Output the [X, Y] coordinate of the center of the cell containing the given text.  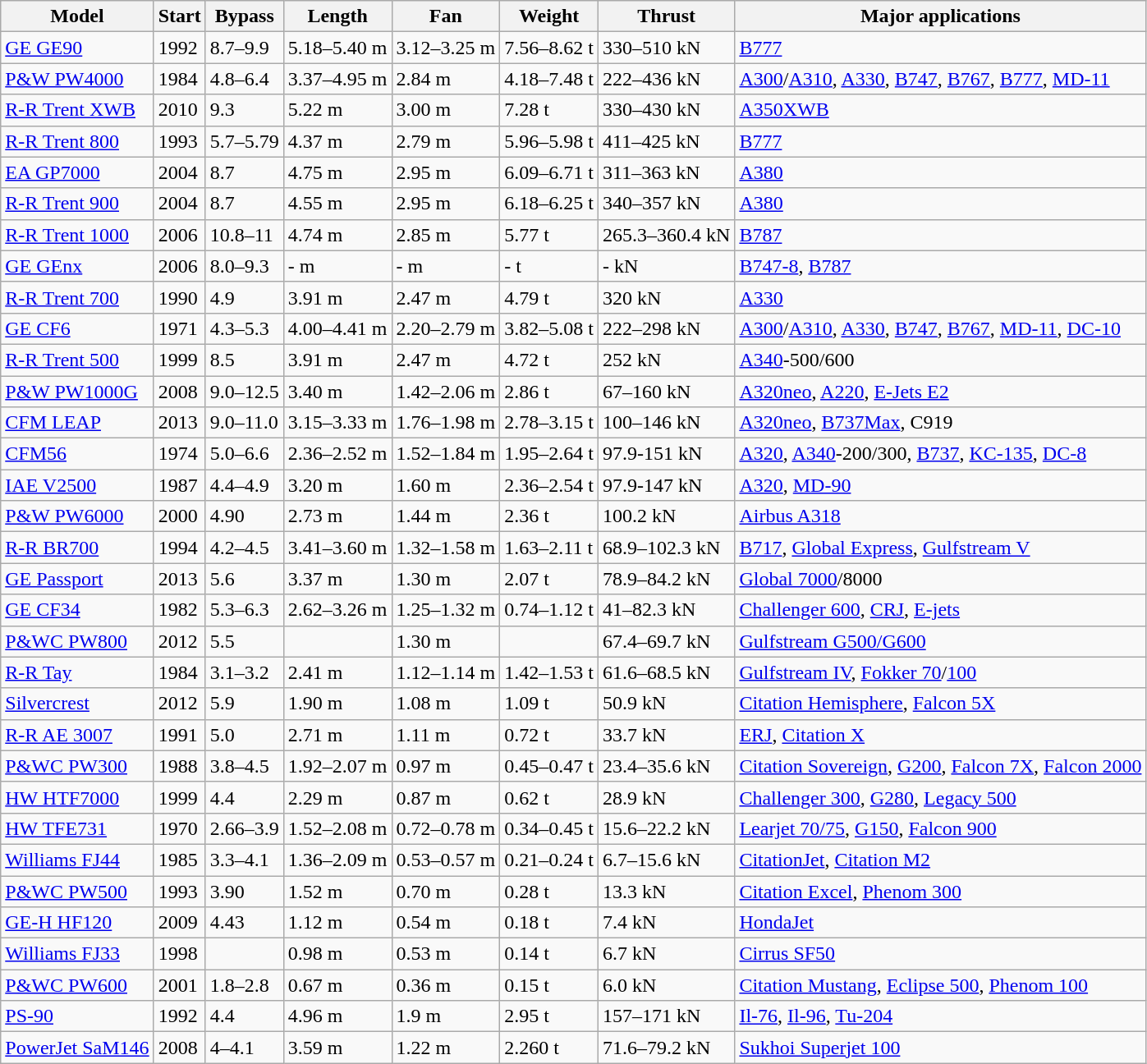
3.1–3.2 [245, 672]
HondaJet [941, 923]
- t [549, 266]
0.34–0.45 t [549, 828]
0.70 m [446, 891]
33.7 kN [666, 735]
GE CF34 [77, 610]
2.84 m [446, 79]
6.0 kN [666, 985]
1.52 m [337, 891]
7.56–8.62 t [549, 48]
97.9-151 kN [666, 454]
8.7–9.9 [245, 48]
A300/A310, A330, B747, B767, MD-11, DC-10 [941, 328]
4.74 m [337, 235]
1988 [179, 766]
1994 [179, 548]
Major applications [941, 16]
R-R Trent 800 [77, 141]
9.0–12.5 [245, 392]
0.28 t [549, 891]
4.2–4.5 [245, 548]
GE GE90 [77, 48]
0.53–0.57 m [446, 860]
5.6 [245, 579]
5.0 [245, 735]
5.22 m [337, 110]
2.95 t [549, 1016]
2.78–3.15 t [549, 423]
Sukhoi Superjet 100 [941, 1048]
A320neo, A220, E-Jets E2 [941, 392]
0.67 m [337, 985]
0.15 t [549, 985]
222–436 kN [666, 79]
B717, Global Express, Gulfstream V [941, 548]
0.62 t [549, 797]
1.36–2.09 m [337, 860]
3.20 m [337, 485]
Citation Mustang, Eclipse 500, Phenom 100 [941, 985]
0.72–0.78 m [446, 828]
340–357 kN [666, 204]
R-R Trent 1000 [77, 235]
R-R Trent 900 [77, 204]
1.42–2.06 m [446, 392]
330–430 kN [666, 110]
A320neo, B737Max, C919 [941, 423]
CFM LEAP [77, 423]
3.40 m [337, 392]
1.90 m [337, 704]
97.9-147 kN [666, 485]
2.85 m [446, 235]
Challenger 300, G280, Legacy 500 [941, 797]
1.22 m [446, 1048]
4.9 [245, 297]
1.25–1.32 m [446, 610]
2.66–3.9 [245, 828]
2.71 m [337, 735]
Silvercrest [77, 704]
4.18–7.48 t [549, 79]
R-R Trent 700 [77, 297]
3.37–4.95 m [337, 79]
2.07 t [549, 579]
4.72 t [549, 360]
2.20–2.79 m [446, 328]
0.87 m [446, 797]
R-R Tay [77, 672]
Williams FJ33 [77, 954]
61.6–68.5 kN [666, 672]
3.15–3.33 m [337, 423]
1.95–2.64 t [549, 454]
311–363 kN [666, 172]
GE CF6 [77, 328]
CFM56 [77, 454]
3.90 [245, 891]
0.54 m [446, 923]
1.12–1.14 m [446, 672]
1987 [179, 485]
Gulfstream IV, Fokker 70/100 [941, 672]
P&W PW1000G [77, 392]
1985 [179, 860]
1.60 m [446, 485]
0.74–1.12 t [549, 610]
222–298 kN [666, 328]
R-R Trent XWB [77, 110]
Citation Excel, Phenom 300 [941, 891]
1.8–2.8 [245, 985]
2.29 m [337, 797]
P&W PW6000 [77, 516]
5.96–5.98 t [549, 141]
5.0–6.6 [245, 454]
1982 [179, 610]
1.11 m [446, 735]
Start [179, 16]
5.18–5.40 m [337, 48]
7.28 t [549, 110]
Model [77, 16]
3.82–5.08 t [549, 328]
10.8–11 [245, 235]
P&WC PW800 [77, 641]
2009 [179, 923]
2010 [179, 110]
B747-8, B787 [941, 266]
GE GEnx [77, 266]
HW TFE731 [77, 828]
6.7 kN [666, 954]
0.18 t [549, 923]
265.3–360.4 kN [666, 235]
100–146 kN [666, 423]
4.00–4.41 m [337, 328]
Airbus A318 [941, 516]
Length [337, 16]
78.9–84.2 kN [666, 579]
- kN [666, 266]
R-R AE 3007 [77, 735]
2.41 m [337, 672]
0.45–0.47 t [549, 766]
Williams FJ44 [77, 860]
4.3–5.3 [245, 328]
1970 [179, 828]
3.41–3.60 m [337, 548]
3.8–4.5 [245, 766]
5.3–6.3 [245, 610]
9.0–11.0 [245, 423]
6.09–6.71 t [549, 172]
41–82.3 kN [666, 610]
Citation Sovereign, G200, Falcon 7X, Falcon 2000 [941, 766]
68.9–102.3 kN [666, 548]
2001 [179, 985]
1.9 m [446, 1016]
9.3 [245, 110]
5.9 [245, 704]
6.7–15.6 kN [666, 860]
13.3 kN [666, 891]
2.73 m [337, 516]
IAE V2500 [77, 485]
1.52–2.08 m [337, 828]
4–4.1 [245, 1048]
Challenger 600, CRJ, E-jets [941, 610]
3.12–3.25 m [446, 48]
1990 [179, 297]
1.12 m [337, 923]
Gulfstream G500/G600 [941, 641]
2.260 t [549, 1048]
2.36–2.52 m [337, 454]
P&WC PW300 [77, 766]
P&W PW4000 [77, 79]
Citation Hemisphere, Falcon 5X [941, 704]
1971 [179, 328]
GE-H HF120 [77, 923]
R-R Trent 500 [77, 360]
320 kN [666, 297]
Cirrus SF50 [941, 954]
EA GP7000 [77, 172]
7.4 kN [666, 923]
4.55 m [337, 204]
4.79 t [549, 297]
Learjet 70/75, G150, Falcon 900 [941, 828]
A300/A310, A330, B747, B767, B777, MD-11 [941, 79]
1.92–2.07 m [337, 766]
A330 [941, 297]
1974 [179, 454]
0.14 t [549, 954]
2.79 m [446, 141]
2.86 t [549, 392]
1.52–1.84 m [446, 454]
4.43 [245, 923]
0.72 t [549, 735]
A320, MD-90 [941, 485]
3.59 m [337, 1048]
4.4–4.9 [245, 485]
CitationJet, Citation M2 [941, 860]
0.53 m [446, 954]
Global 7000/8000 [941, 579]
1991 [179, 735]
R-R BR700 [77, 548]
GE Passport [77, 579]
4.90 [245, 516]
0.36 m [446, 985]
3.00 m [446, 110]
5.77 t [549, 235]
15.6–22.2 kN [666, 828]
1.32–1.58 m [446, 548]
2.62–3.26 m [337, 610]
50.9 kN [666, 704]
3.37 m [337, 579]
0.97 m [446, 766]
Thrust [666, 16]
1.08 m [446, 704]
67–160 kN [666, 392]
4.96 m [337, 1016]
411–425 kN [666, 141]
P&WC PW600 [77, 985]
1.44 m [446, 516]
P&WC PW500 [77, 891]
28.9 kN [666, 797]
ERJ, Citation X [941, 735]
0.98 m [337, 954]
6.18–6.25 t [549, 204]
1.76–1.98 m [446, 423]
252 kN [666, 360]
4.8–6.4 [245, 79]
A340-500/600 [941, 360]
Weight [549, 16]
1.09 t [549, 704]
2000 [179, 516]
67.4–69.7 kN [666, 641]
100.2 kN [666, 516]
0.21–0.24 t [549, 860]
B787 [941, 235]
8.5 [245, 360]
Bypass [245, 16]
3.3–4.1 [245, 860]
1998 [179, 954]
71.6–79.2 kN [666, 1048]
A320, A340-200/300, B737, KC-135, DC-8 [941, 454]
8.0–9.3 [245, 266]
HW HTF7000 [77, 797]
157–171 kN [666, 1016]
PS-90 [77, 1016]
A350XWB [941, 110]
330–510 kN [666, 48]
2.36 t [549, 516]
23.4–35.6 kN [666, 766]
5.7–5.79 [245, 141]
5.5 [245, 641]
2.36–2.54 t [549, 485]
Fan [446, 16]
1.63–2.11 t [549, 548]
4.75 m [337, 172]
4.37 m [337, 141]
PowerJet SaM146 [77, 1048]
Il-76, Il-96, Tu-204 [941, 1016]
1.42–1.53 t [549, 672]
